Locate the cell with the specified text and output its [x, y] center coordinate. 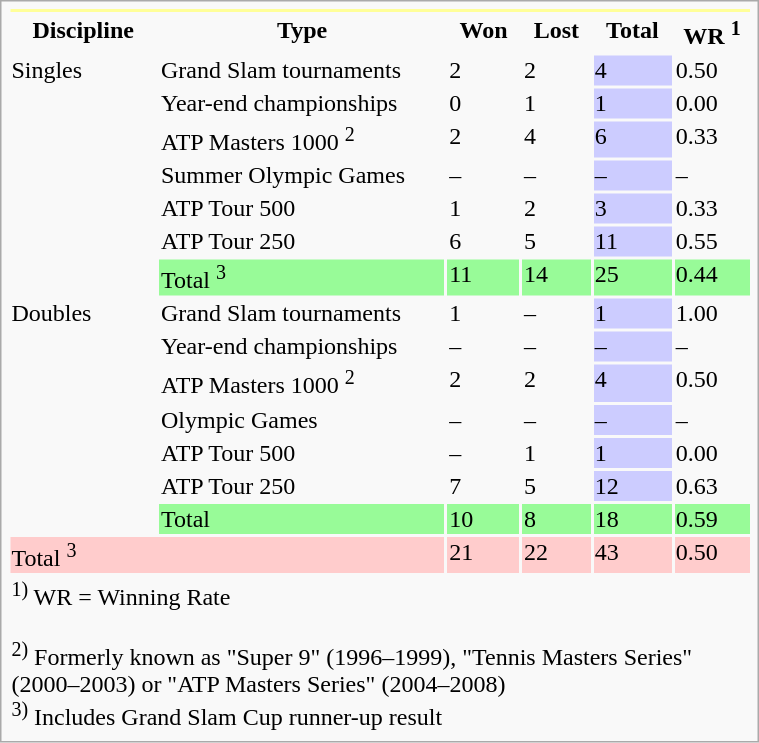
21 [484, 554]
1.00 [712, 314]
Type [302, 33]
Summer Olympic Games [302, 175]
Singles [84, 176]
12 [632, 485]
Olympic Games [302, 419]
Won [484, 33]
0 [484, 103]
Discipline [84, 33]
10 [484, 518]
0.44 [712, 277]
3 [632, 208]
43 [632, 554]
0.55 [712, 241]
Lost [556, 33]
0.63 [712, 485]
Doubles [84, 416]
WR 1 [712, 33]
18 [632, 518]
8 [556, 518]
0.59 [712, 518]
14 [556, 277]
22 [556, 554]
7 [484, 485]
25 [632, 277]
